Locate the cell with the specified text and output its (X, Y) center coordinate. 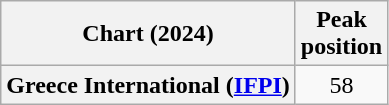
58 (341, 85)
Peakposition (341, 34)
Chart (2024) (148, 34)
Greece International (IFPI) (148, 85)
